Return [x, y] of the center of cell containing provided text 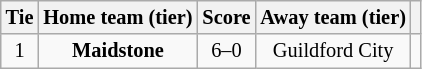
Home team (tier) [118, 17]
Maidstone [118, 51]
Tie [20, 17]
Away team (tier) [332, 17]
6–0 [226, 51]
1 [20, 51]
Score [226, 17]
Guildford City [332, 51]
